Output the [X, Y] coordinate of the center of the cell containing the given text.  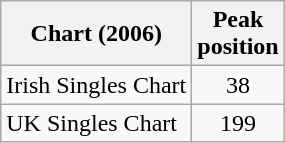
38 [238, 85]
Peakposition [238, 34]
Chart (2006) [96, 34]
Irish Singles Chart [96, 85]
UK Singles Chart [96, 123]
199 [238, 123]
